For the text-containing cell, return its midpoint in [x, y] coordinate format. 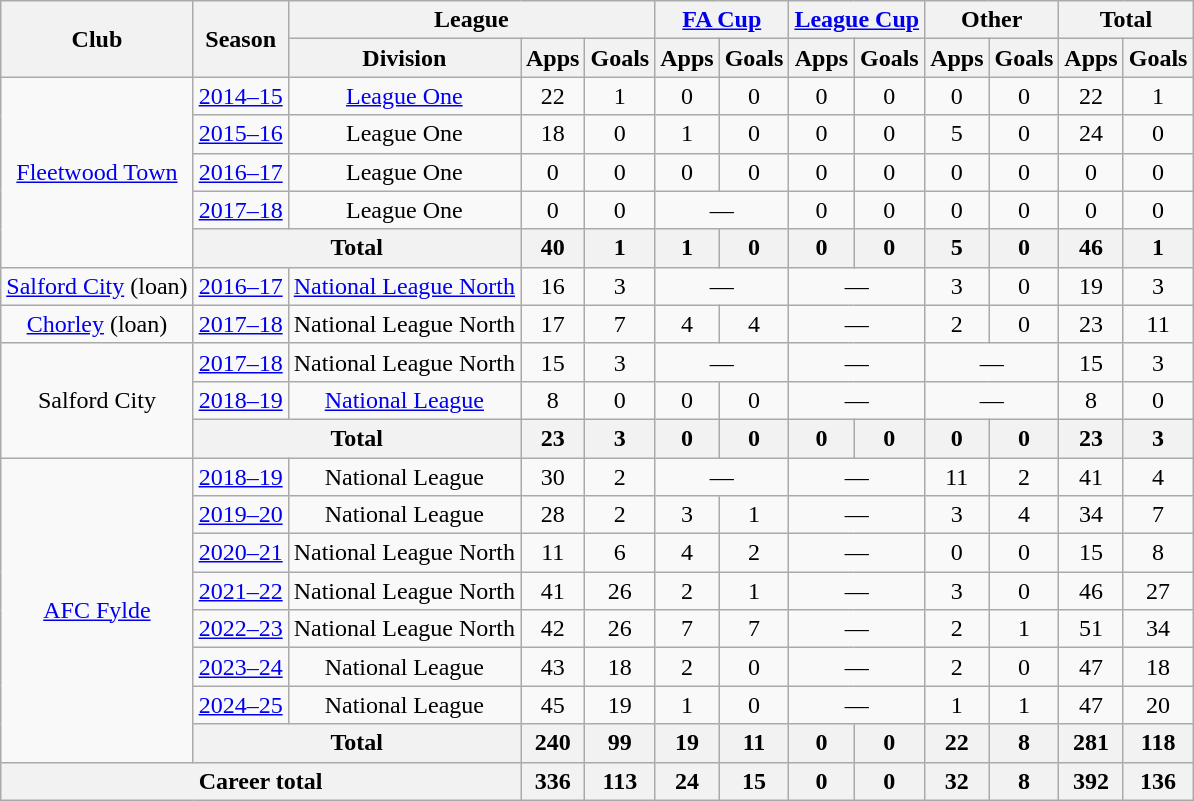
FA Cup [722, 20]
99 [620, 743]
2021–22 [240, 591]
16 [552, 286]
20 [1158, 705]
32 [957, 781]
AFC Fylde [97, 610]
51 [1091, 629]
Season [240, 39]
17 [552, 324]
43 [552, 667]
2023–24 [240, 667]
Salford City (loan) [97, 286]
2022–23 [240, 629]
392 [1091, 781]
336 [552, 781]
30 [552, 477]
Fleetwood Town [97, 172]
281 [1091, 743]
Other [992, 20]
240 [552, 743]
2015–16 [240, 134]
28 [552, 515]
40 [552, 248]
42 [552, 629]
113 [620, 781]
136 [1158, 781]
League Cup [857, 20]
Chorley (loan) [97, 324]
2019–20 [240, 515]
League [471, 20]
6 [620, 553]
Club [97, 39]
27 [1158, 591]
2024–25 [240, 705]
118 [1158, 743]
2014–15 [240, 96]
Division [404, 58]
Career total [261, 781]
2020–21 [240, 553]
Salford City [97, 400]
45 [552, 705]
